Detect which cell encompasses the target text, then output its (X, Y) center coordinate. 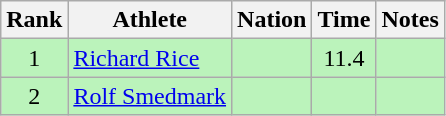
11.4 (344, 58)
1 (34, 58)
Nation (272, 20)
Rolf Smedmark (150, 96)
2 (34, 96)
Time (344, 20)
Richard Rice (150, 58)
Notes (410, 20)
Rank (34, 20)
Athlete (150, 20)
